From the cell containing the given text, extract its center point as [X, Y] coordinate. 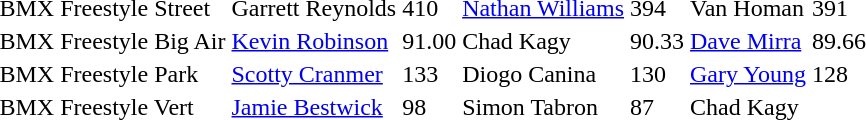
91.00 [430, 41]
90.33 [658, 41]
Kevin Robinson [314, 41]
Scotty Cranmer [314, 74]
Dave Mirra [748, 41]
Diogo Canina [544, 74]
Chad Kagy [544, 41]
133 [430, 74]
130 [658, 74]
Gary Young [748, 74]
